Search for the cell housing the specified text and yield its (x, y) center coordinate. 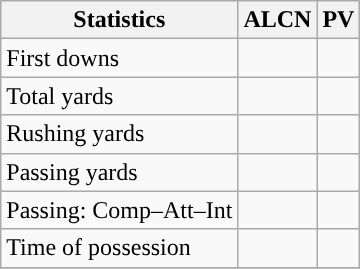
ALCN (278, 20)
Total yards (120, 96)
Statistics (120, 20)
Rushing yards (120, 134)
First downs (120, 58)
Time of possession (120, 248)
Passing: Comp–Att–Int (120, 210)
Passing yards (120, 172)
PV (338, 20)
